Determine the (x, y) coordinate at the center of the cell enclosing the given text.  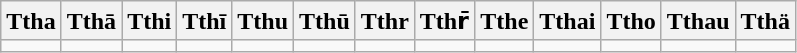
Tthī (204, 21)
Tthr̄ (444, 21)
Tthau (698, 21)
Tthe (504, 21)
Tthai (568, 21)
Tthu (263, 21)
Tthr (384, 21)
Tthi (150, 21)
Tthā (91, 21)
Tthä (765, 21)
Tthū (325, 21)
Ttho (631, 21)
Ttha (31, 21)
